Search for the cell housing the specified text and yield its (X, Y) center coordinate. 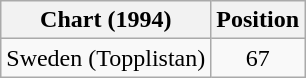
Chart (1994) (106, 20)
Position (258, 20)
Sweden (Topplistan) (106, 58)
67 (258, 58)
